Return the (X, Y) coordinate for the center point of the cell that contains the specified text.  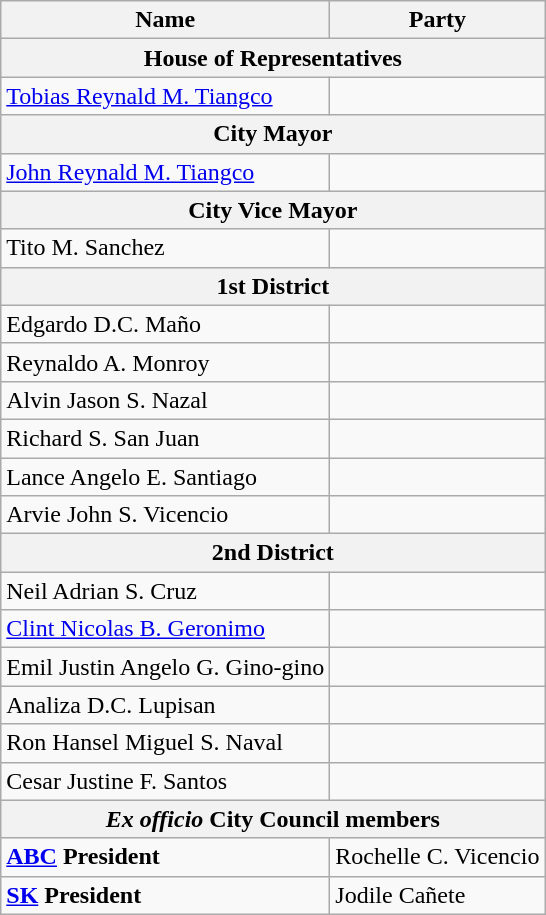
John Reynald M. Tiangco (166, 172)
Emil Justin Angelo G. Gino-gino (166, 667)
ABC President (166, 857)
Cesar Justine F. Santos (166, 781)
SK President (166, 895)
Ron Hansel Miguel S. Naval (166, 743)
Tobias Reynald M. Tiangco (166, 96)
Edgardo D.C. Maño (166, 324)
Arvie John S. Vicencio (166, 515)
Neil Adrian S. Cruz (166, 591)
City Vice Mayor (273, 210)
Clint Nicolas B. Geronimo (166, 629)
Alvin Jason S. Nazal (166, 400)
Name (166, 20)
City Mayor (273, 134)
2nd District (273, 553)
Tito M. Sanchez (166, 248)
House of Representatives (273, 58)
Analiza D.C. Lupisan (166, 705)
Party (438, 20)
1st District (273, 286)
Richard S. San Juan (166, 438)
Jodile Cañete (438, 895)
Rochelle C. Vicencio (438, 857)
Lance Angelo E. Santiago (166, 477)
Ex officio City Council members (273, 819)
Reynaldo A. Monroy (166, 362)
